Scan for the cell matching the given text and deliver its [x, y] coordinate at center. 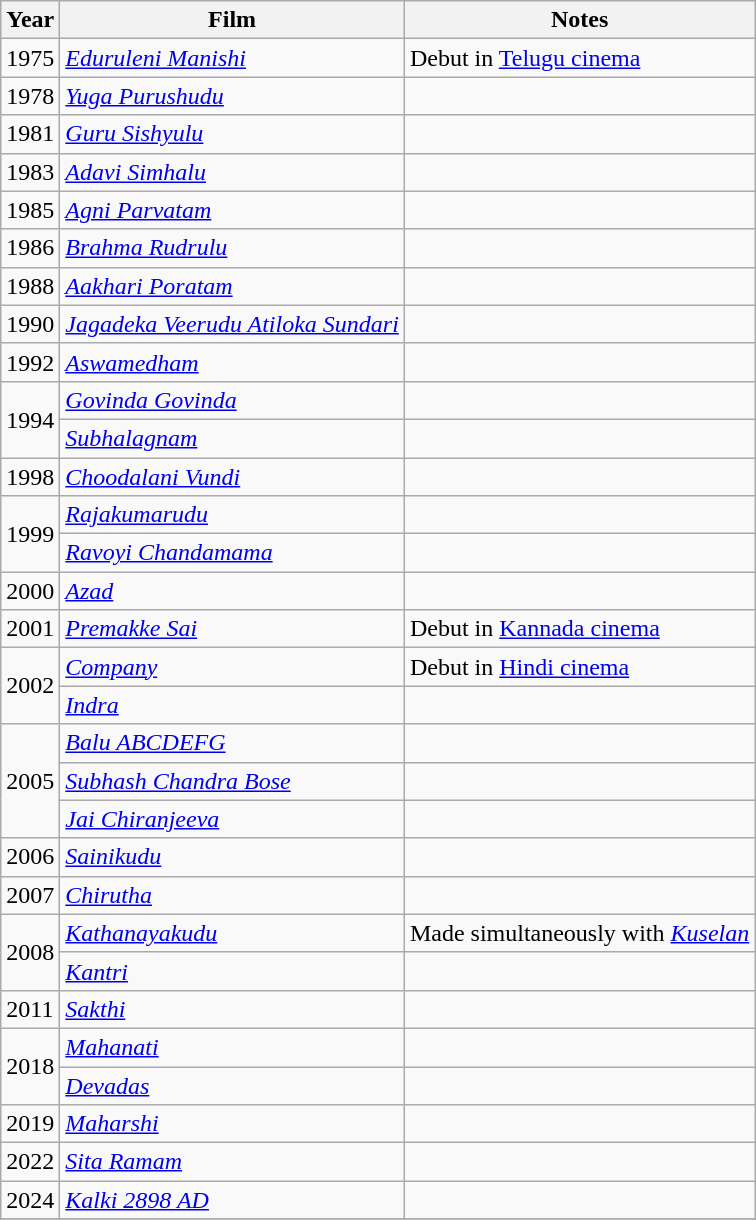
Debut in Telugu cinema [579, 58]
Brahma Rudrulu [232, 248]
Kantri [232, 971]
2005 [30, 781]
2019 [30, 1124]
2007 [30, 895]
Jai Chiranjeeva [232, 819]
1994 [30, 419]
Sita Ramam [232, 1162]
Premakke Sai [232, 629]
Notes [579, 20]
Kathanayakudu [232, 933]
Azad [232, 591]
Kalki 2898 AD [232, 1200]
1985 [30, 210]
Ravoyi Chandamama [232, 553]
Subhalagnam [232, 438]
Chirutha [232, 895]
Year [30, 20]
2024 [30, 1200]
1986 [30, 248]
Rajakumarudu [232, 515]
1992 [30, 362]
Indra [232, 705]
Eduruleni Manishi [232, 58]
Devadas [232, 1085]
Maharshi [232, 1124]
1999 [30, 534]
Made simultaneously with Kuselan [579, 933]
Adavi Simhalu [232, 172]
2022 [30, 1162]
Film [232, 20]
1981 [30, 134]
2006 [30, 857]
2008 [30, 952]
Sainikudu [232, 857]
Balu ABCDEFG [232, 743]
1998 [30, 477]
1975 [30, 58]
Mahanati [232, 1047]
Jagadeka Veerudu Atiloka Sundari [232, 324]
1990 [30, 324]
2001 [30, 629]
Company [232, 667]
Govinda Govinda [232, 400]
1983 [30, 172]
Guru Sishyulu [232, 134]
1978 [30, 96]
Subhash Chandra Bose [232, 781]
Sakthi [232, 1009]
2002 [30, 686]
Aswamedham [232, 362]
2000 [30, 591]
Choodalani Vundi [232, 477]
1988 [30, 286]
Debut in Hindi cinema [579, 667]
Agni Parvatam [232, 210]
2011 [30, 1009]
Debut in Kannada cinema [579, 629]
2018 [30, 1066]
Yuga Purushudu [232, 96]
Aakhari Poratam [232, 286]
